Output the [X, Y] coordinate of the center of the cell containing the given text.  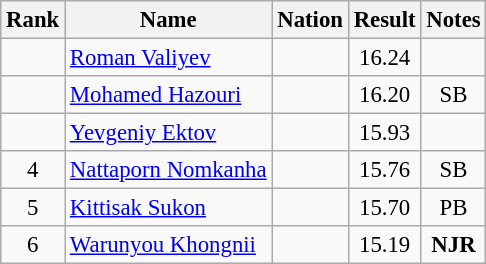
Roman Valiyev [168, 58]
5 [33, 208]
Yevgeniy Ektov [168, 133]
4 [33, 170]
16.20 [384, 95]
Rank [33, 20]
NJR [454, 245]
15.76 [384, 170]
Kittisak Sukon [168, 208]
16.24 [384, 58]
Warunyou Khongnii [168, 245]
Nation [310, 20]
Notes [454, 20]
Name [168, 20]
15.19 [384, 245]
Mohamed Hazouri [168, 95]
15.70 [384, 208]
15.93 [384, 133]
Nattaporn Nomkanha [168, 170]
Result [384, 20]
6 [33, 245]
PB [454, 208]
